Identify which cell holds the provided text, then report its [X, Y] central coordinate. 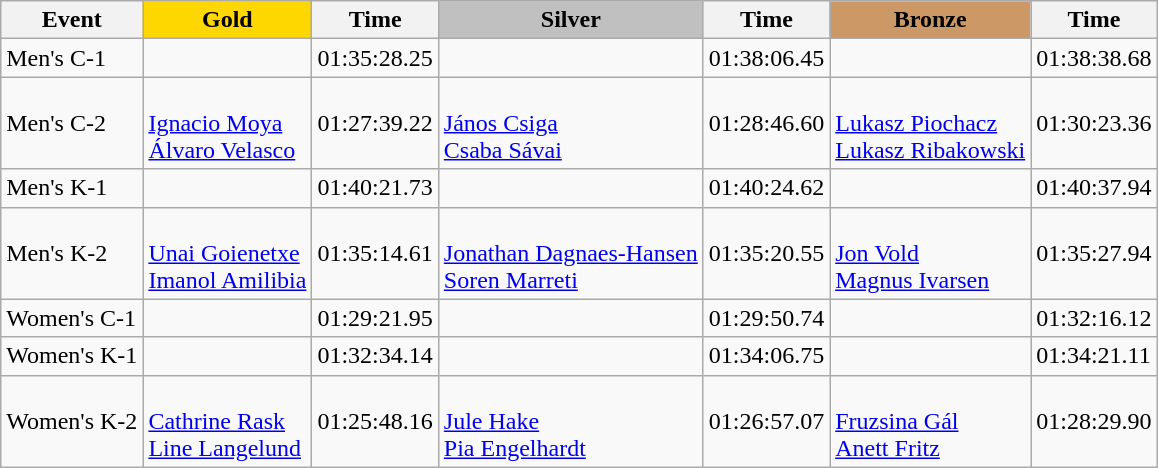
Women's K-2 [72, 421]
01:26:57.07 [766, 421]
Jon VoldMagnus Ivarsen [930, 253]
01:40:24.62 [766, 188]
Gold [228, 20]
Event [72, 20]
01:34:21.11 [1094, 356]
Men's K-1 [72, 188]
01:25:48.16 [375, 421]
01:27:39.22 [375, 123]
01:35:20.55 [766, 253]
János CsigaCsaba Sávai [570, 123]
Silver [570, 20]
Unai GoienetxeImanol Amilibia [228, 253]
Men's C-1 [72, 58]
01:35:28.25 [375, 58]
01:32:34.14 [375, 356]
01:29:50.74 [766, 318]
01:32:16.12 [1094, 318]
01:30:23.36 [1094, 123]
Men's C-2 [72, 123]
Bronze [930, 20]
01:38:38.68 [1094, 58]
01:28:46.60 [766, 123]
01:38:06.45 [766, 58]
01:34:06.75 [766, 356]
Ignacio MoyaÁlvaro Velasco [228, 123]
Jonathan Dagnaes-HansenSoren Marreti [570, 253]
Lukasz PiochaczLukasz Ribakowski [930, 123]
01:35:14.61 [375, 253]
Jule HakePia Engelhardt [570, 421]
01:35:27.94 [1094, 253]
Men's K-2 [72, 253]
Women's K-1 [72, 356]
Cathrine RaskLine Langelund [228, 421]
01:29:21.95 [375, 318]
01:40:37.94 [1094, 188]
Women's C-1 [72, 318]
01:40:21.73 [375, 188]
Fruzsina GálAnett Fritz [930, 421]
01:28:29.90 [1094, 421]
